Scan for the cell matching the given text and deliver its [X, Y] coordinate at center. 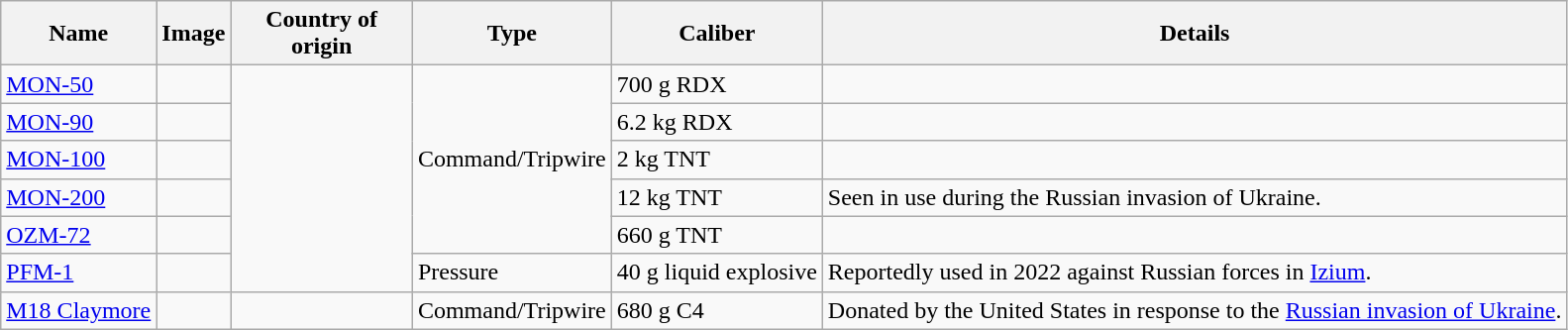
700 g RDX [717, 84]
PFM-1 [79, 273]
OZM-72 [79, 235]
2 kg TNT [717, 160]
Donated by the United States in response to the Russian invasion of Ukraine. [1195, 310]
MON-50 [79, 84]
6.2 kg RDX [717, 122]
Pressure [511, 273]
M18 Claymore [79, 310]
Image [194, 34]
Caliber [717, 34]
Reportedly used in 2022 against Russian forces in Izium. [1195, 273]
680 g C4 [717, 310]
Type [511, 34]
MON-90 [79, 122]
MON-200 [79, 197]
Seen in use during the Russian invasion of Ukraine. [1195, 197]
Name [79, 34]
Country of origin [322, 34]
MON-100 [79, 160]
40 g liquid explosive [717, 273]
Details [1195, 34]
12 kg TNT [717, 197]
660 g TNT [717, 235]
